Scan for the cell matching the given text and deliver its [x, y] coordinate at center. 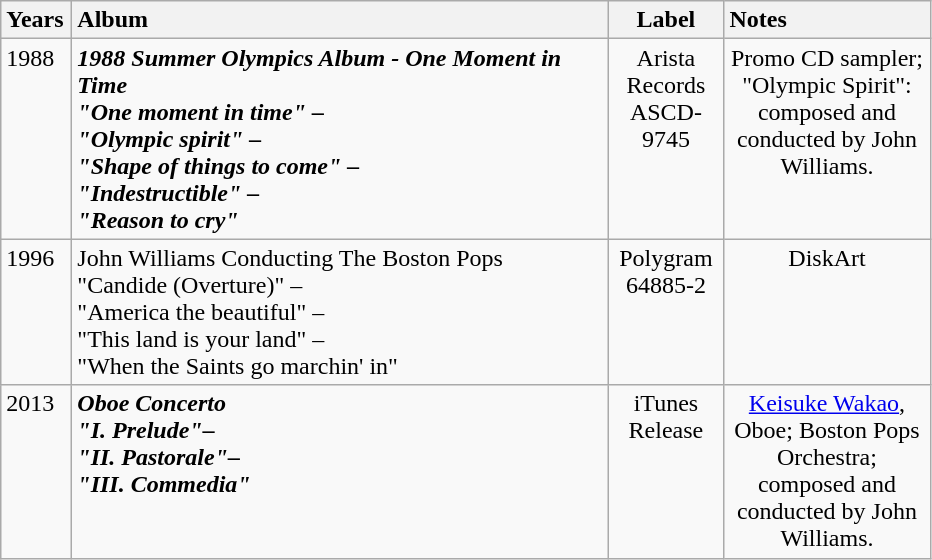
iTunes Release [666, 472]
1988 [36, 139]
1996 [36, 312]
Oboe Concerto"I. Prelude"–"II. Pastorale"–"III. Commedia" [340, 472]
Album [340, 20]
Polygram 64885-2 [666, 312]
Promo CD sampler; "Olympic Spirit": composed and conducted by John Williams. [827, 139]
Notes [827, 20]
John Williams Conducting The Boston Pops"Candide (Overture)" –"America the beautiful" –"This land is your land" –"When the Saints go marchin' in" [340, 312]
Keisuke Wakao, Oboe; Boston Pops Orchestra; composed and conducted by John Williams. [827, 472]
2013 [36, 472]
1988 Summer Olympics Album - One Moment in Time"One moment in time" –"Olympic spirit" –"Shape of things to come" –"Indestructible" –"Reason to cry" [340, 139]
Years [36, 20]
DiskArt [827, 312]
Arista Records ASCD-9745 [666, 139]
Label [666, 20]
